Find where the given text appears and provide that cell's center as [X, Y] coordinate. 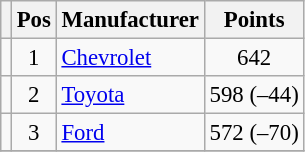
Points [254, 20]
2 [34, 95]
Ford [130, 133]
Chevrolet [130, 58]
1 [34, 58]
3 [34, 133]
Pos [34, 20]
Toyota [130, 95]
598 (–44) [254, 95]
572 (–70) [254, 133]
642 [254, 58]
Manufacturer [130, 20]
